Scan for the cell matching the given text and deliver its (x, y) coordinate at center. 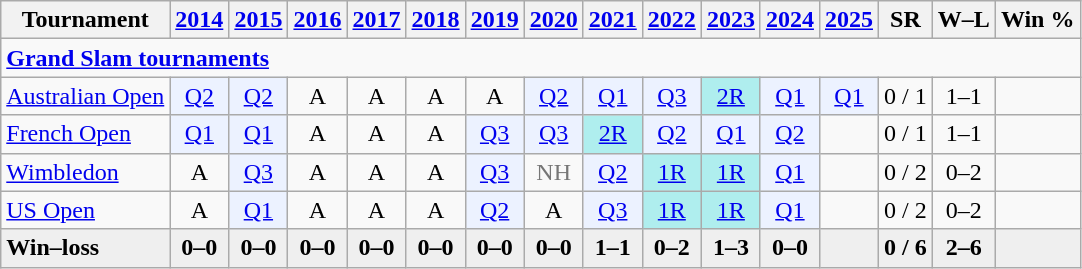
2023 (730, 20)
2014 (200, 20)
2–6 (964, 248)
2020 (554, 20)
SR (906, 20)
Tournament (86, 20)
US Open (86, 210)
2021 (612, 20)
W–L (964, 20)
2016 (318, 20)
2019 (494, 20)
French Open (86, 134)
2017 (376, 20)
Australian Open (86, 96)
Grand Slam tournaments (540, 58)
2015 (258, 20)
Win % (1038, 20)
Win–loss (86, 248)
2025 (848, 20)
Wimbledon (86, 172)
NH (554, 172)
1–3 (730, 248)
2024 (790, 20)
2022 (672, 20)
2018 (436, 20)
0 / 6 (906, 248)
